Extract the (X, Y) coordinate from the center of the cell holding the provided text.  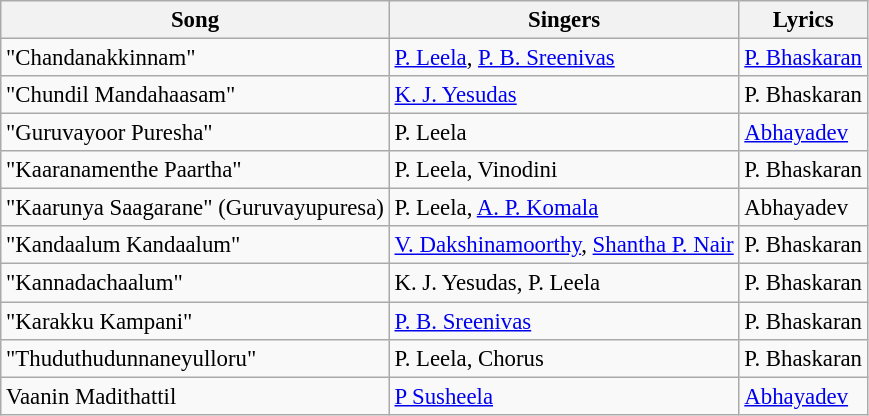
Singers (564, 20)
P Susheela (564, 396)
P. Leela, Vinodini (564, 170)
P. Leela, Chorus (564, 358)
V. Dakshinamoorthy, Shantha P. Nair (564, 245)
P. Leela, P. B. Sreenivas (564, 58)
"Karakku Kampani" (195, 321)
"Kaaranamenthe Paartha" (195, 170)
P. Leela, A. P. Komala (564, 208)
Song (195, 20)
"Kandaalum Kandaalum" (195, 245)
P. Leela (564, 133)
"Kaarunya Saagarane" (Guruvayupuresa) (195, 208)
"Guruvayoor Puresha" (195, 133)
"Thuduthudunnaneyulloru" (195, 358)
"Chundil Mandahaasam" (195, 95)
K. J. Yesudas, P. Leela (564, 283)
Vaanin Madithattil (195, 396)
K. J. Yesudas (564, 95)
"Chandanakkinnam" (195, 58)
"Kannadachaalum" (195, 283)
Lyrics (803, 20)
P. B. Sreenivas (564, 321)
